From the cell containing the given text, extract its center point as (X, Y) coordinate. 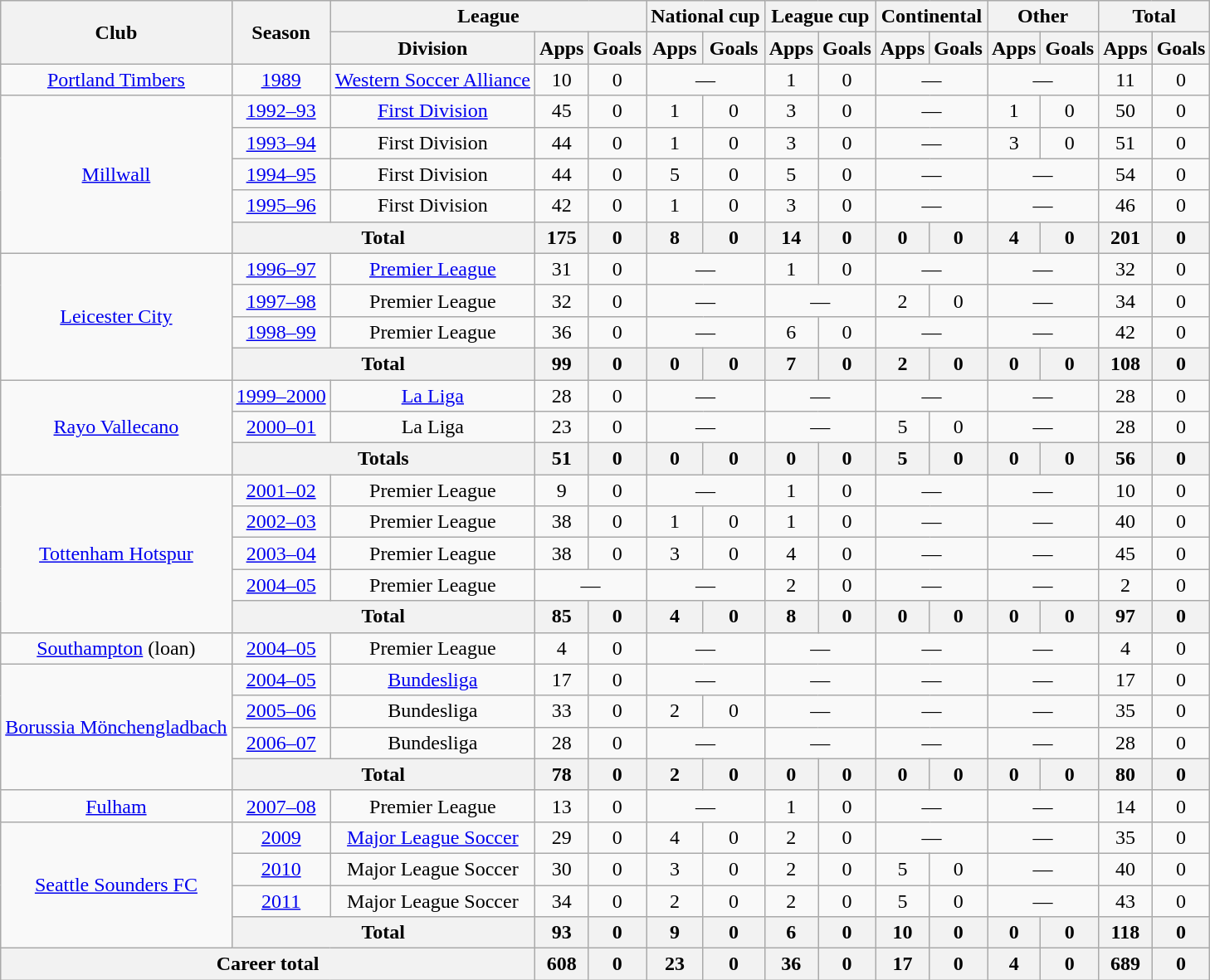
54 (1125, 174)
Borussia Mönchengladbach (116, 727)
118 (1125, 933)
29 (562, 837)
99 (562, 363)
1994–95 (281, 174)
Seattle Sounders FC (116, 885)
1995–96 (281, 206)
Western Soccer Alliance (432, 80)
2005–06 (281, 711)
1997–98 (281, 300)
Continental (931, 17)
2009 (281, 837)
League cup (820, 17)
689 (1125, 964)
Leicester City (116, 316)
2010 (281, 869)
93 (562, 933)
Other (1043, 17)
7 (791, 363)
2003–04 (281, 553)
National cup (705, 17)
2002–03 (281, 522)
1996–97 (281, 269)
1999–2000 (281, 396)
1992–93 (281, 111)
201 (1125, 237)
Southampton (loan) (116, 648)
1989 (281, 80)
50 (1125, 111)
1993–94 (281, 143)
80 (1125, 774)
43 (1125, 900)
Career total (268, 964)
13 (562, 806)
Tottenham Hotspur (116, 553)
League (488, 17)
Portland Timbers (116, 80)
Fulham (116, 806)
31 (562, 269)
97 (1125, 617)
78 (562, 774)
Totals (383, 459)
2000–01 (281, 427)
Rayo Vallecano (116, 427)
Season (281, 32)
46 (1125, 206)
2011 (281, 900)
Club (116, 32)
Millwall (116, 174)
2001–02 (281, 490)
30 (562, 869)
Division (432, 48)
1998–99 (281, 332)
11 (1125, 80)
175 (562, 237)
85 (562, 617)
608 (562, 964)
2007–08 (281, 806)
56 (1125, 459)
108 (1125, 363)
2006–07 (281, 743)
33 (562, 711)
